For the text-containing cell, return its midpoint in [X, Y] coordinate format. 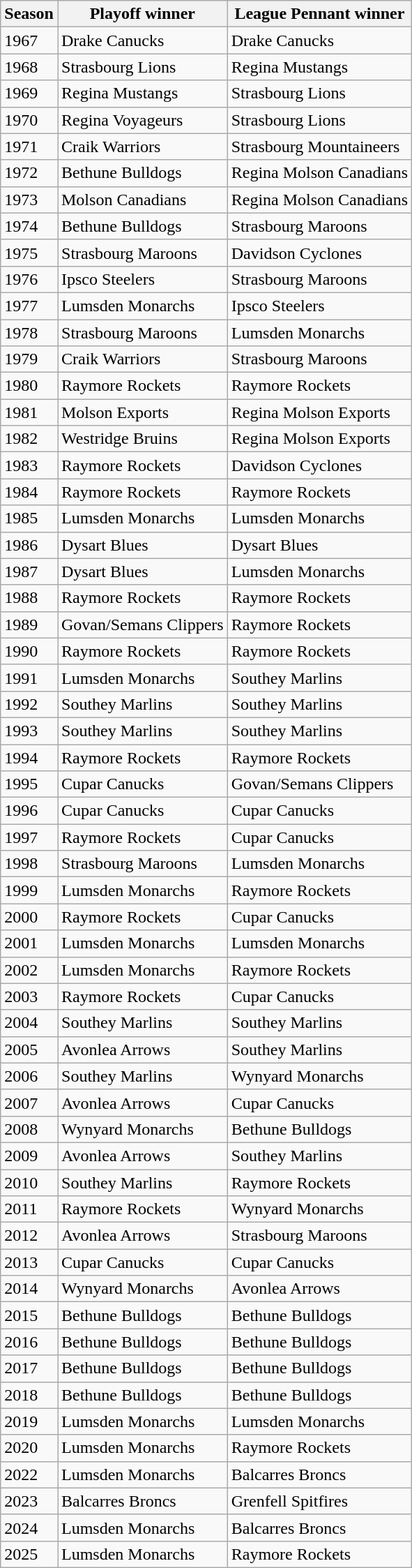
2013 [29, 1262]
1988 [29, 598]
2017 [29, 1368]
Molson Canadians [142, 200]
2001 [29, 943]
2006 [29, 1076]
1981 [29, 412]
2000 [29, 917]
2016 [29, 1342]
2024 [29, 1528]
1973 [29, 200]
1979 [29, 359]
1993 [29, 731]
1992 [29, 704]
2008 [29, 1129]
2025 [29, 1554]
1989 [29, 625]
1991 [29, 678]
2003 [29, 996]
1986 [29, 545]
2018 [29, 1395]
2009 [29, 1156]
1997 [29, 837]
Westridge Bruins [142, 439]
1975 [29, 253]
1970 [29, 120]
1969 [29, 94]
1982 [29, 439]
1972 [29, 173]
1996 [29, 811]
1998 [29, 864]
1968 [29, 67]
Grenfell Spitfires [319, 1501]
1976 [29, 279]
1987 [29, 572]
1990 [29, 651]
2007 [29, 1103]
2020 [29, 1448]
1985 [29, 518]
1978 [29, 333]
Season [29, 14]
Strasbourg Mountaineers [319, 147]
Playoff winner [142, 14]
2015 [29, 1315]
2002 [29, 970]
1980 [29, 386]
2005 [29, 1050]
1984 [29, 492]
1983 [29, 465]
League Pennant winner [319, 14]
1967 [29, 40]
2012 [29, 1236]
1977 [29, 306]
2004 [29, 1023]
2014 [29, 1289]
Molson Exports [142, 412]
2010 [29, 1183]
2011 [29, 1209]
1995 [29, 784]
Regina Voyageurs [142, 120]
2022 [29, 1474]
1994 [29, 757]
2023 [29, 1501]
1999 [29, 890]
2019 [29, 1421]
1971 [29, 147]
1974 [29, 226]
